Return the [x, y] coordinate for the center point of the cell that contains the specified text.  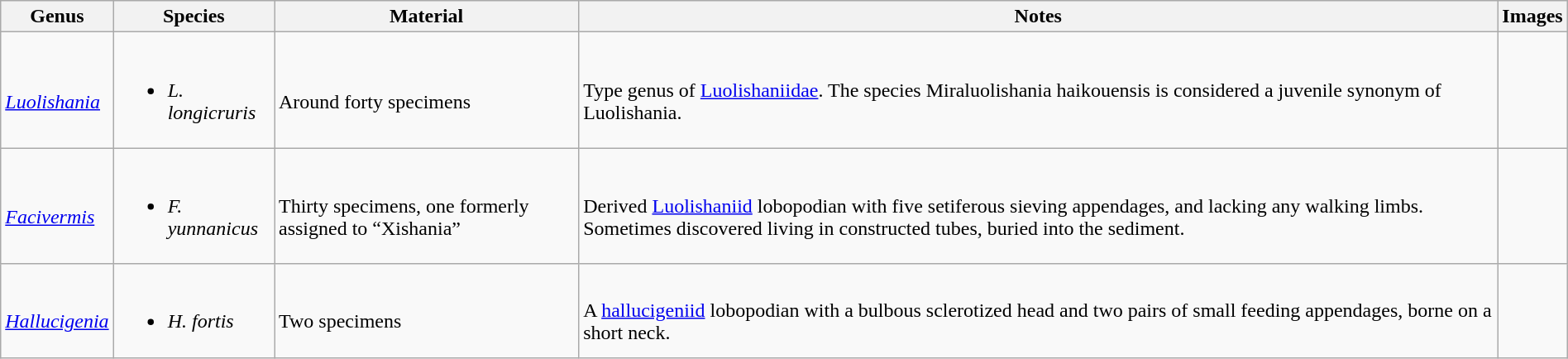
Hallucigenia [57, 311]
Type genus of Luolishaniidae. The species Miraluolishania haikouensis is considered a juvenile synonym of Luolishania. [1039, 90]
Notes [1039, 17]
Two specimens [427, 311]
L. longicruris [194, 90]
Genus [57, 17]
Images [1532, 17]
F. yunnanicus [194, 206]
Luolishania [57, 90]
Material [427, 17]
Around forty specimens [427, 90]
Species [194, 17]
H. fortis [194, 311]
Thirty specimens, one formerly assigned to “Xishania” [427, 206]
A hallucigeniid lobopodian with a bulbous sclerotized head and two pairs of small feeding appendages, borne on a short neck. [1039, 311]
Facivermis [57, 206]
